Capture the cell that displays the provided text and extract its [X, Y] central coordinate. 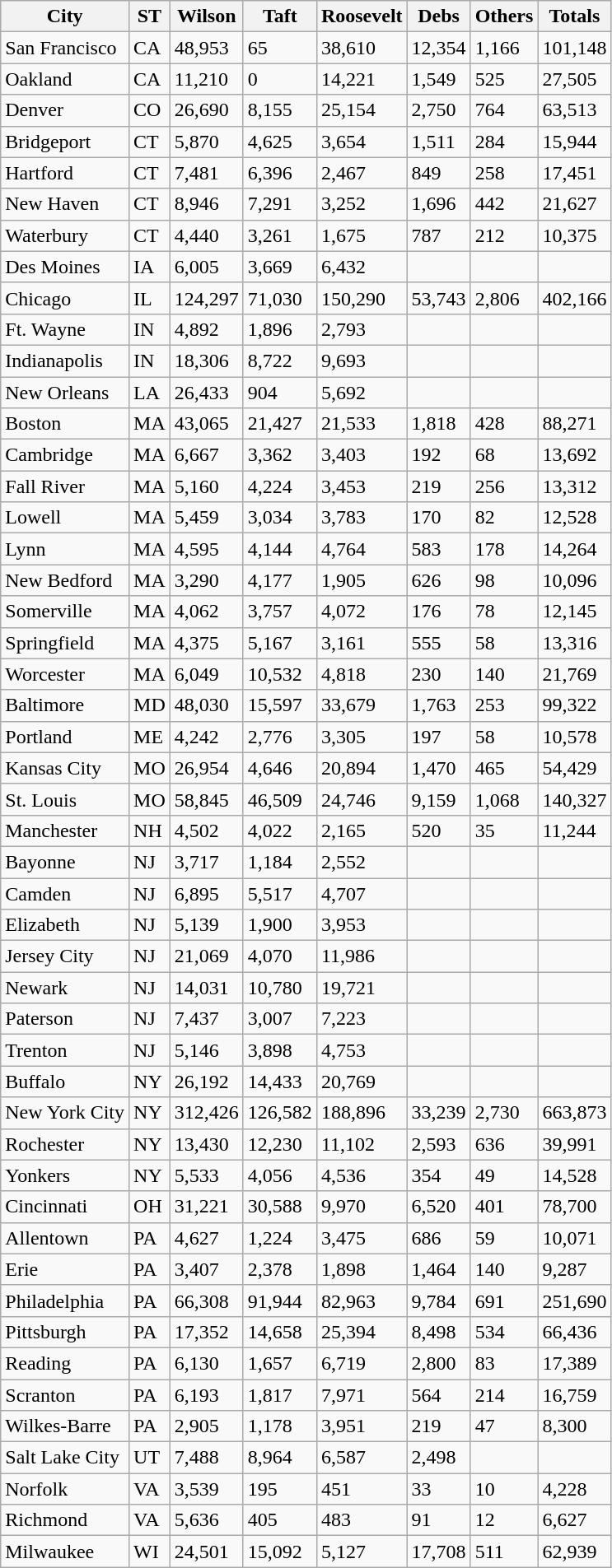
101,148 [575, 48]
13,312 [575, 486]
12,354 [438, 48]
4,753 [362, 1050]
Oakland [65, 79]
192 [438, 455]
88,271 [575, 424]
3,305 [362, 737]
2,806 [504, 298]
1,178 [280, 1426]
15,092 [280, 1552]
66,436 [575, 1332]
48,030 [206, 705]
New York City [65, 1113]
3,757 [280, 612]
4,242 [206, 737]
31,221 [206, 1207]
4,707 [362, 893]
1,905 [362, 580]
82 [504, 518]
11,102 [362, 1144]
14,528 [575, 1175]
Erie [65, 1269]
OH [150, 1207]
Pittsburgh [65, 1332]
LA [150, 393]
4,062 [206, 612]
686 [438, 1238]
3,898 [280, 1050]
1,896 [280, 329]
534 [504, 1332]
124,297 [206, 298]
21,533 [362, 424]
1,464 [438, 1269]
525 [504, 79]
New Bedford [65, 580]
9,159 [438, 799]
451 [362, 1489]
636 [504, 1144]
59 [504, 1238]
140,327 [575, 799]
5,533 [206, 1175]
6,193 [206, 1395]
35 [504, 831]
Totals [575, 16]
195 [280, 1489]
8,300 [575, 1426]
Jersey City [65, 956]
4,224 [280, 486]
24,501 [206, 1552]
4,022 [280, 831]
14,264 [575, 549]
11,210 [206, 79]
2,750 [438, 110]
8,155 [280, 110]
7,437 [206, 1019]
Taft [280, 16]
3,717 [206, 862]
Portland [65, 737]
Others [504, 16]
98 [504, 580]
197 [438, 737]
20,894 [362, 768]
2,776 [280, 737]
7,291 [280, 204]
3,252 [362, 204]
3,007 [280, 1019]
188,896 [362, 1113]
21,069 [206, 956]
Yonkers [65, 1175]
11,986 [362, 956]
Newark [65, 988]
Cambridge [65, 455]
78,700 [575, 1207]
4,646 [280, 768]
8,498 [438, 1332]
Worcester [65, 674]
9,693 [362, 361]
1,549 [438, 79]
New Haven [65, 204]
0 [280, 79]
3,290 [206, 580]
21,627 [575, 204]
46,509 [280, 799]
15,944 [575, 142]
849 [438, 173]
1,763 [438, 705]
2,905 [206, 1426]
Scranton [65, 1395]
764 [504, 110]
63,513 [575, 110]
City [65, 16]
Buffalo [65, 1082]
62,939 [575, 1552]
402,166 [575, 298]
251,690 [575, 1300]
33,239 [438, 1113]
10,096 [575, 580]
6,005 [206, 267]
6,719 [362, 1363]
7,481 [206, 173]
Camden [65, 893]
Springfield [65, 643]
Rochester [65, 1144]
5,692 [362, 393]
17,708 [438, 1552]
Richmond [65, 1520]
4,595 [206, 549]
Debs [438, 16]
6,396 [280, 173]
9,970 [362, 1207]
20,769 [362, 1082]
Wilkes-Barre [65, 1426]
Des Moines [65, 267]
4,627 [206, 1238]
St. Louis [65, 799]
7,971 [362, 1395]
1,166 [504, 48]
4,502 [206, 831]
Paterson [65, 1019]
3,669 [280, 267]
Fall River [65, 486]
4,228 [575, 1489]
Kansas City [65, 768]
33 [438, 1489]
1,900 [280, 925]
230 [438, 674]
5,160 [206, 486]
NH [150, 831]
5,146 [206, 1050]
66,308 [206, 1300]
San Francisco [65, 48]
Philadelphia [65, 1300]
Indianapolis [65, 361]
2,498 [438, 1458]
8,964 [280, 1458]
24,746 [362, 799]
6,667 [206, 455]
465 [504, 768]
126,582 [280, 1113]
MD [150, 705]
39,991 [575, 1144]
1,068 [504, 799]
Baltimore [65, 705]
21,427 [280, 424]
10,532 [280, 674]
3,407 [206, 1269]
12,230 [280, 1144]
82,963 [362, 1300]
5,870 [206, 142]
212 [504, 235]
1,818 [438, 424]
Wilson [206, 16]
1,470 [438, 768]
5,459 [206, 518]
17,352 [206, 1332]
Ft. Wayne [65, 329]
Denver [65, 110]
6,587 [362, 1458]
27,505 [575, 79]
14,658 [280, 1332]
Reading [65, 1363]
68 [504, 455]
Salt Lake City [65, 1458]
12,528 [575, 518]
354 [438, 1175]
5,127 [362, 1552]
Hartford [65, 173]
2,800 [438, 1363]
1,898 [362, 1269]
78 [504, 612]
Waterbury [65, 235]
1,817 [280, 1395]
253 [504, 705]
Boston [65, 424]
14,221 [362, 79]
New Orleans [65, 393]
Norfolk [65, 1489]
4,375 [206, 643]
13,430 [206, 1144]
555 [438, 643]
10,578 [575, 737]
26,690 [206, 110]
Trenton [65, 1050]
Bayonne [65, 862]
33,679 [362, 705]
1,696 [438, 204]
18,306 [206, 361]
26,954 [206, 768]
3,034 [280, 518]
3,161 [362, 643]
5,167 [280, 643]
9,287 [575, 1269]
47 [504, 1426]
6,627 [575, 1520]
520 [438, 831]
6,432 [362, 267]
150,290 [362, 298]
21,769 [575, 674]
7,488 [206, 1458]
904 [280, 393]
258 [504, 173]
401 [504, 1207]
25,394 [362, 1332]
2,593 [438, 1144]
1,675 [362, 235]
25,154 [362, 110]
3,953 [362, 925]
663,873 [575, 1113]
2,793 [362, 329]
Somerville [65, 612]
483 [362, 1520]
583 [438, 549]
4,177 [280, 580]
4,764 [362, 549]
17,451 [575, 173]
13,316 [575, 643]
3,362 [280, 455]
ME [150, 737]
Lowell [65, 518]
256 [504, 486]
4,144 [280, 549]
4,070 [280, 956]
284 [504, 142]
6,895 [206, 893]
8,722 [280, 361]
Cincinnati [65, 1207]
Bridgeport [65, 142]
178 [504, 549]
ST [150, 16]
Milwaukee [65, 1552]
4,625 [280, 142]
3,261 [280, 235]
10,375 [575, 235]
91,944 [280, 1300]
26,192 [206, 1082]
12 [504, 1520]
11,244 [575, 831]
176 [438, 612]
626 [438, 580]
12,145 [575, 612]
Manchester [65, 831]
16,759 [575, 1395]
214 [504, 1395]
4,818 [362, 674]
4,056 [280, 1175]
Allentown [65, 1238]
WI [150, 1552]
511 [504, 1552]
4,892 [206, 329]
IA [150, 267]
312,426 [206, 1113]
71,030 [280, 298]
405 [280, 1520]
83 [504, 1363]
99,322 [575, 705]
3,403 [362, 455]
CO [150, 110]
4,536 [362, 1175]
IL [150, 298]
1,511 [438, 142]
Roosevelt [362, 16]
15,597 [280, 705]
14,031 [206, 988]
2,165 [362, 831]
54,429 [575, 768]
UT [150, 1458]
7,223 [362, 1019]
6,520 [438, 1207]
Lynn [65, 549]
30,588 [280, 1207]
170 [438, 518]
564 [438, 1395]
Elizabeth [65, 925]
3,951 [362, 1426]
5,139 [206, 925]
428 [504, 424]
Chicago [65, 298]
19,721 [362, 988]
1,657 [280, 1363]
1,224 [280, 1238]
3,475 [362, 1238]
9,784 [438, 1300]
91 [438, 1520]
2,552 [362, 862]
43,065 [206, 424]
3,453 [362, 486]
4,072 [362, 612]
58,845 [206, 799]
10 [504, 1489]
38,610 [362, 48]
4,440 [206, 235]
787 [438, 235]
2,378 [280, 1269]
3,783 [362, 518]
10,071 [575, 1238]
2,467 [362, 173]
1,184 [280, 862]
6,049 [206, 674]
691 [504, 1300]
65 [280, 48]
17,389 [575, 1363]
442 [504, 204]
3,539 [206, 1489]
53,743 [438, 298]
48,953 [206, 48]
26,433 [206, 393]
2,730 [504, 1113]
13,692 [575, 455]
5,517 [280, 893]
3,654 [362, 142]
5,636 [206, 1520]
49 [504, 1175]
14,433 [280, 1082]
10,780 [280, 988]
8,946 [206, 204]
6,130 [206, 1363]
